Return the (x, y) coordinate for the center point of the cell that contains the specified text.  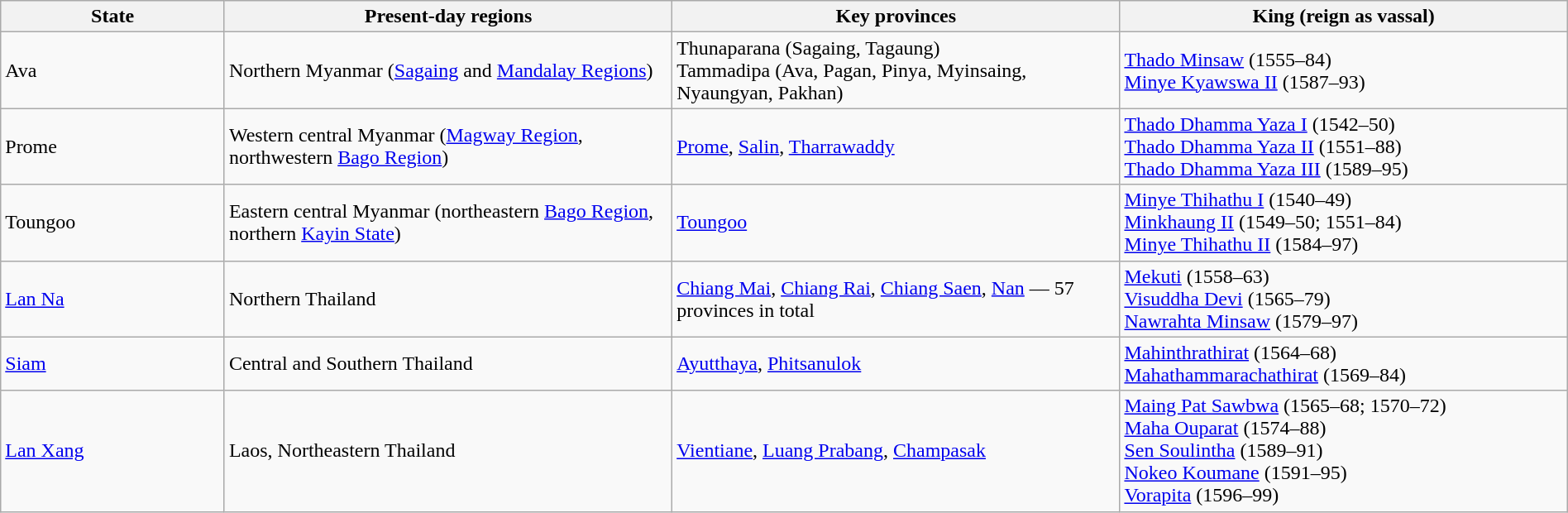
Ayutthaya, Phitsanulok (896, 364)
Thado Dhamma Yaza I (1542–50) Thado Dhamma Yaza II (1551–88) Thado Dhamma Yaza III (1589–95) (1343, 146)
Ava (112, 70)
Eastern central Myanmar (northeastern Bago Region, northern Kayin State) (448, 223)
Lan Xang (112, 451)
Lan Na (112, 299)
Chiang Mai, Chiang Rai, Chiang Saen, Nan — 57 provinces in total (896, 299)
Minye Thihathu I (1540–49) Minkhaung II (1549–50; 1551–84) Minye Thihathu II (1584–97) (1343, 223)
Central and Southern Thailand (448, 364)
Prome (112, 146)
Present-day regions (448, 17)
Vientiane, Luang Prabang, Champasak (896, 451)
King (reign as vassal) (1343, 17)
Laos, Northeastern Thailand (448, 451)
State (112, 17)
Northern Myanmar (Sagaing and Mandalay Regions) (448, 70)
Maing Pat Sawbwa (1565–68; 1570–72) Maha Ouparat (1574–88) Sen Soulintha (1589–91) Nokeo Koumane (1591–95) Vorapita (1596–99) (1343, 451)
Thado Minsaw (1555–84) Minye Kyawswa II (1587–93) (1343, 70)
Prome, Salin, Tharrawaddy (896, 146)
Key provinces (896, 17)
Siam (112, 364)
Western central Myanmar (Magway Region, northwestern Bago Region) (448, 146)
Northern Thailand (448, 299)
Thunaparana (Sagaing, Tagaung) Tammadipa (Ava, Pagan, Pinya, Myinsaing, Nyaungyan, Pakhan) (896, 70)
Mahinthrathirat (1564–68) Mahathammarachathirat (1569–84) (1343, 364)
Mekuti (1558–63) Visuddha Devi (1565–79) Nawrahta Minsaw (1579–97) (1343, 299)
